Extract the [X, Y] coordinate from the center of the cell holding the provided text.  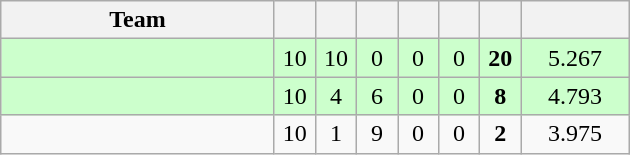
Team [138, 20]
5.267 [576, 58]
2 [500, 134]
1 [336, 134]
4 [336, 96]
8 [500, 96]
3.975 [576, 134]
4.793 [576, 96]
9 [376, 134]
20 [500, 58]
6 [376, 96]
